Return the [X, Y] coordinate for the center point of the cell that contains the specified text.  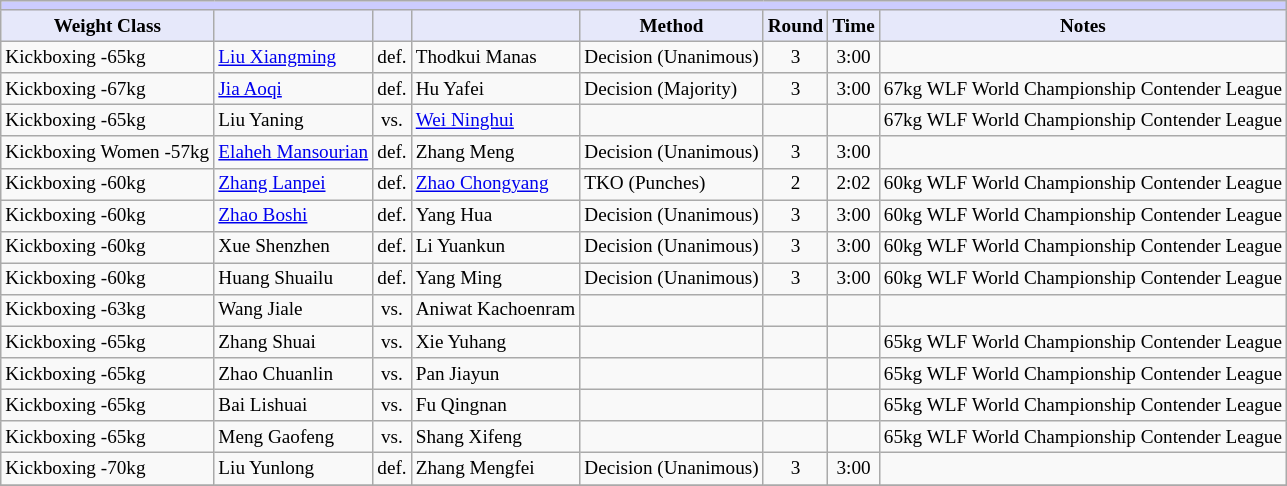
Notes [1082, 26]
Jia Aoqi [294, 89]
Huang Shuailu [294, 279]
Wang Jiale [294, 310]
Aniwat Kachoenram [496, 310]
Yang Hua [496, 216]
Kickboxing -63kg [108, 310]
Fu Qingnan [496, 405]
Kickboxing -67kg [108, 89]
Liu Xiangming [294, 57]
Zhang Lanpei [294, 184]
Elaheh Mansourian [294, 152]
Zhao Chuanlin [294, 374]
Method [672, 26]
Zhang Mengfei [496, 469]
Liu Yunlong [294, 469]
Yang Ming [496, 279]
Zhang Shuai [294, 342]
TKO (Punches) [672, 184]
Meng Gaofeng [294, 437]
Zhang Meng [496, 152]
Kickboxing -70kg [108, 469]
Kickboxing Women -57kg [108, 152]
Pan Jiayun [496, 374]
Weight Class [108, 26]
Zhao Chongyang [496, 184]
Li Yuankun [496, 247]
Wei Ninghui [496, 121]
Time [854, 26]
2 [796, 184]
Hu Yafei [496, 89]
Round [796, 26]
Xue Shenzhen [294, 247]
Decision (Majority) [672, 89]
Liu Yaning [294, 121]
Shang Xifeng [496, 437]
Xie Yuhang [496, 342]
2:02 [854, 184]
Thodkui Manas [496, 57]
Zhao Boshi [294, 216]
Bai Lishuai [294, 405]
